Pinpoint the cell where the given text exists, returning its [x, y] midpoint coordinate. 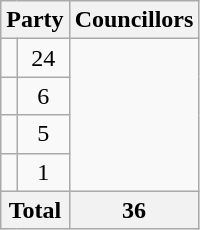
36 [134, 210]
5 [43, 134]
Party [35, 20]
1 [43, 172]
Councillors [134, 20]
6 [43, 96]
24 [43, 58]
Total [35, 210]
